Determine the (x, y) coordinate at the center of the cell enclosing the given text.  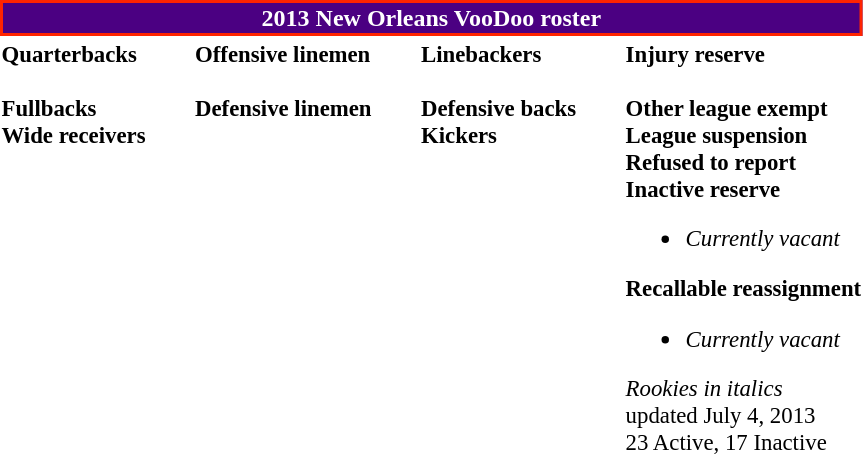
2013 New Orleans VooDoo roster (432, 18)
